Provide the [x, y] coordinate of the cell's center where the given text is located.  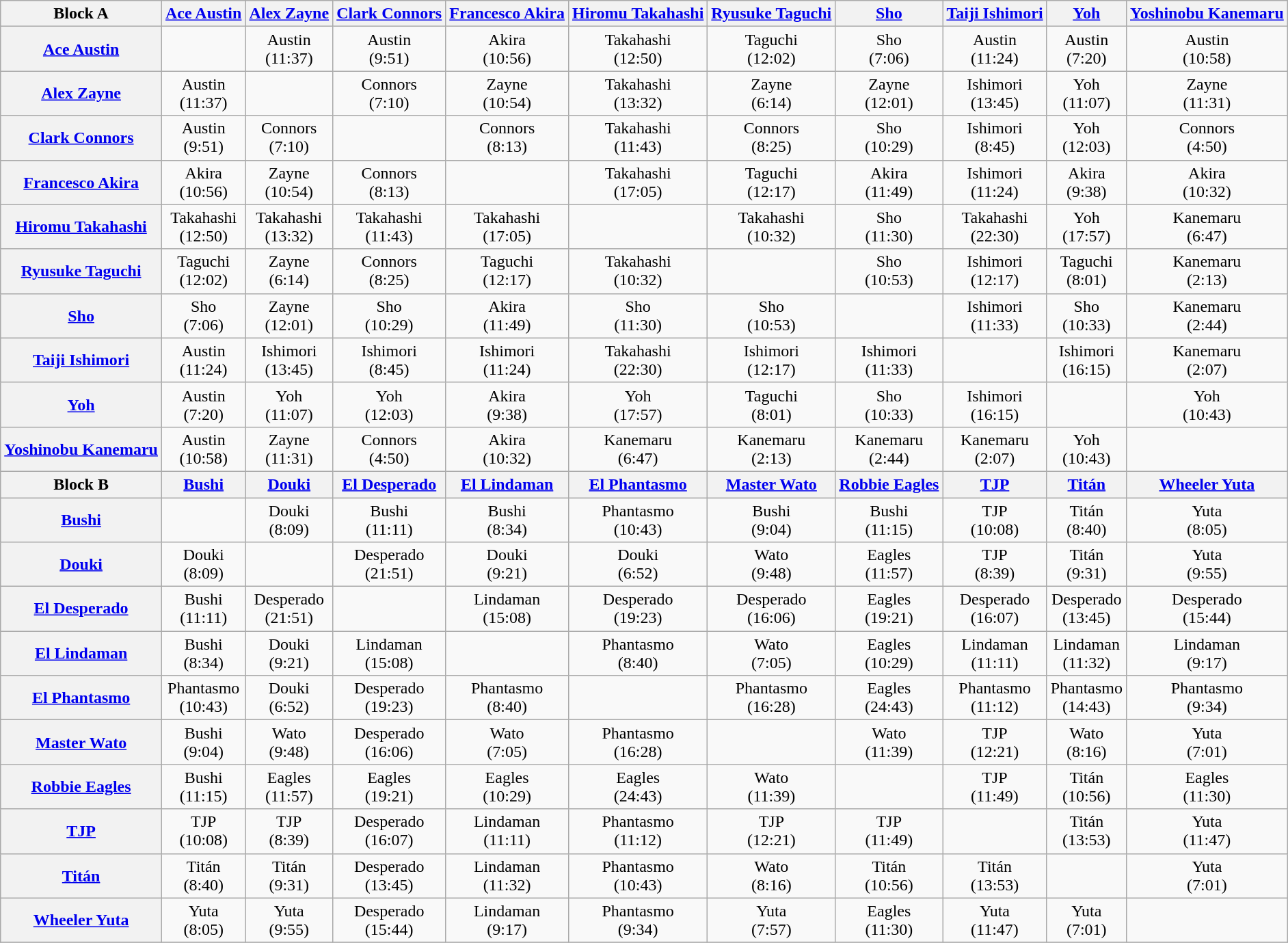
Desperado (19:23) [637, 609]
Kanemaru (2:13) [771, 449]
Titán(10:56) [889, 875]
Wato (9:48) [289, 743]
Phantasmo(14:43) [1086, 698]
Yuta(7:57) [771, 920]
Yuta(11:47) [995, 920]
Kanemaru(2:13) [1207, 271]
Yuta (11:47) [1207, 832]
Titán (10:56) [1086, 786]
Block B [81, 484]
Desperado(19:23) [390, 698]
Wato(9:48) [771, 565]
Block A [81, 14]
